Locate the cell with the specified text and output its (X, Y) center coordinate. 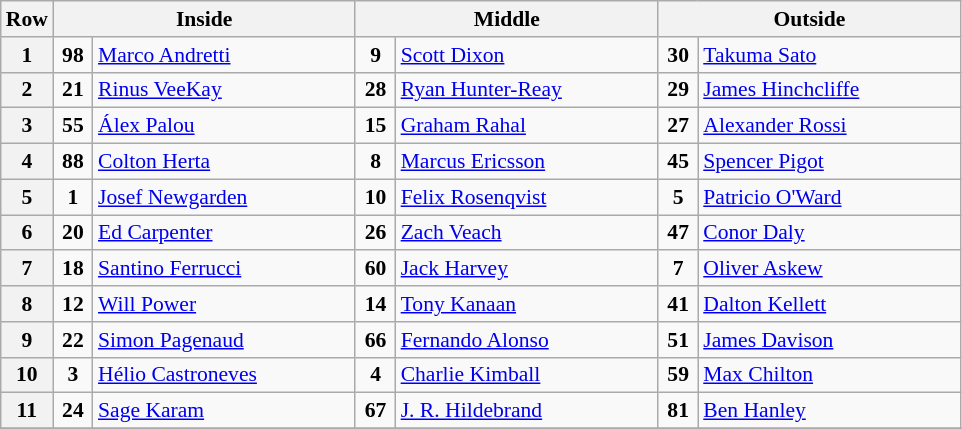
Takuma Sato (829, 55)
Outside (810, 19)
J. R. Hildebrand (527, 411)
Marcus Ericsson (527, 162)
14 (375, 304)
Ryan Hunter-Reay (527, 90)
47 (678, 233)
41 (678, 304)
Spencer Pigot (829, 162)
Charlie Kimball (527, 375)
51 (678, 340)
27 (678, 126)
67 (375, 411)
Alexander Rossi (829, 126)
Patricio O'Ward (829, 197)
James Davison (829, 340)
26 (375, 233)
Will Power (224, 304)
Tony Kanaan (527, 304)
30 (678, 55)
88 (73, 162)
45 (678, 162)
98 (73, 55)
20 (73, 233)
55 (73, 126)
60 (375, 269)
6 (27, 233)
Scott Dixon (527, 55)
Fernando Alonso (527, 340)
15 (375, 126)
Ed Carpenter (224, 233)
Simon Pagenaud (224, 340)
29 (678, 90)
Marco Andretti (224, 55)
Zach Veach (527, 233)
Santino Ferrucci (224, 269)
Ben Hanley (829, 411)
Graham Rahal (527, 126)
Inside (204, 19)
James Hinchcliffe (829, 90)
Max Chilton (829, 375)
81 (678, 411)
Álex Palou (224, 126)
Rinus VeeKay (224, 90)
22 (73, 340)
Dalton Kellett (829, 304)
Sage Karam (224, 411)
11 (27, 411)
21 (73, 90)
Middle (506, 19)
24 (73, 411)
Colton Herta (224, 162)
Felix Rosenqvist (527, 197)
28 (375, 90)
Row (27, 19)
Josef Newgarden (224, 197)
Jack Harvey (527, 269)
18 (73, 269)
Hélio Castroneves (224, 375)
2 (27, 90)
59 (678, 375)
Oliver Askew (829, 269)
Conor Daly (829, 233)
12 (73, 304)
66 (375, 340)
